Capture the cell that displays the provided text and extract its [X, Y] central coordinate. 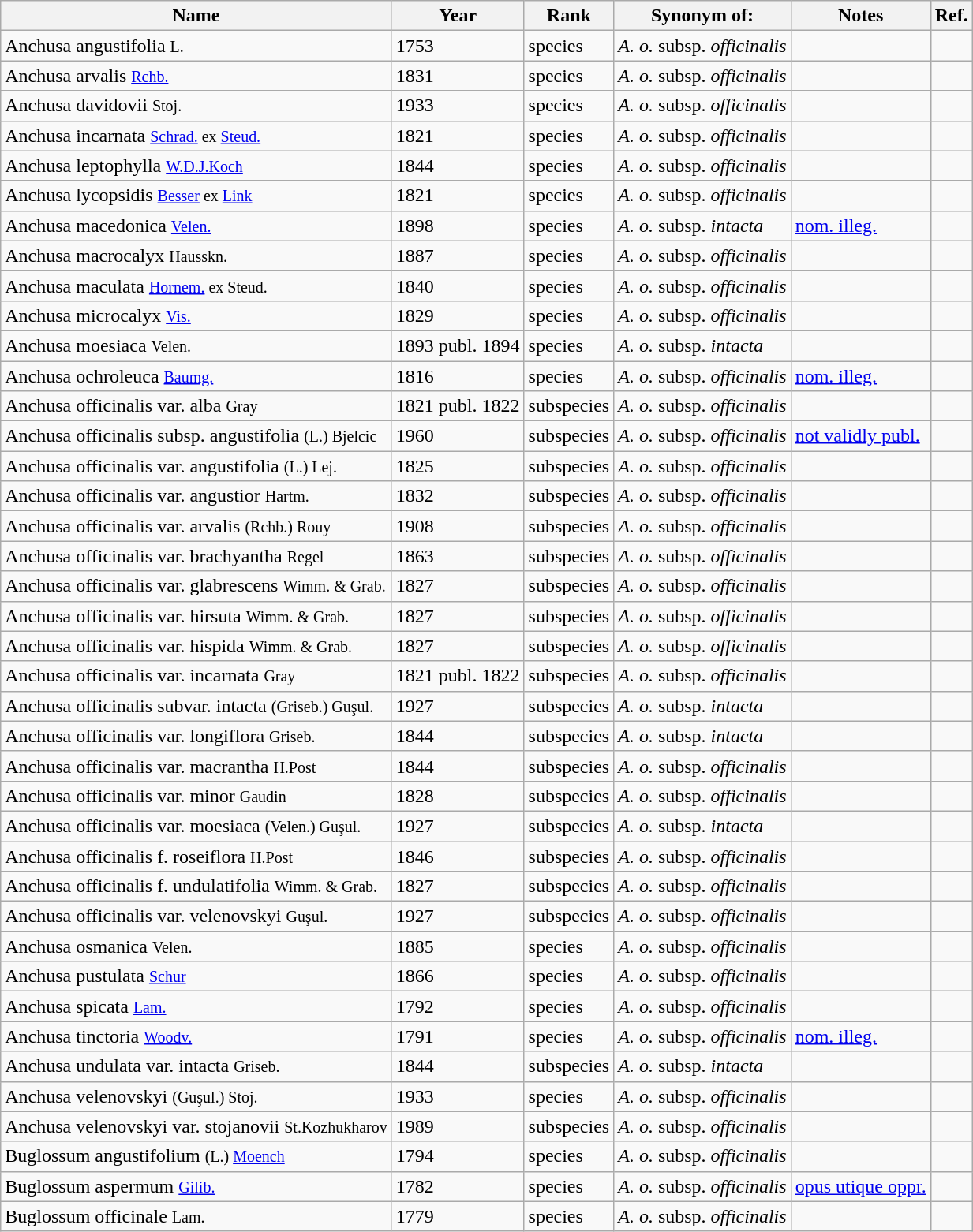
Anchusa moesiaca Velen. [196, 345]
1846 [458, 856]
Anchusa tinctoria Woodv. [196, 1036]
1791 [458, 1036]
Anchusa officinalis f. undulatifolia Wimm. & Grab. [196, 887]
Anchusa lycopsidis Besser ex Link [196, 196]
1782 [458, 1186]
1840 [458, 286]
not validly publ. [860, 436]
Anchusa macrocalyx Hausskn. [196, 256]
Anchusa osmanica Velen. [196, 946]
Anchusa officinalis var. angustifolia (L.) Lej. [196, 466]
1829 [458, 315]
1831 [458, 76]
Anchusa ochroleuca Baumg. [196, 376]
1898 [458, 226]
Anchusa officinalis var. alba Gray [196, 406]
1893 publ. 1894 [458, 345]
Anchusa officinalis var. brachyantha Regel [196, 556]
Anchusa arvalis Rchb. [196, 76]
Anchusa maculata Hornem. ex Steud. [196, 286]
1779 [458, 1216]
1863 [458, 556]
1960 [458, 436]
1866 [458, 976]
Buglossum angustifolium (L.) Moench [196, 1156]
Anchusa officinalis var. hispida Wimm. & Grab. [196, 646]
Anchusa leptophylla W.D.J.Koch [196, 166]
Anchusa officinalis subsp. angustifolia (L.) Bjelcic [196, 436]
Ref. [952, 16]
1832 [458, 496]
1885 [458, 946]
Buglossum aspermum Gilib. [196, 1186]
1908 [458, 526]
Anchusa pustulata Schur [196, 976]
Anchusa officinalis subvar. intacta (Griseb.) Guşul. [196, 706]
Anchusa officinalis var. moesiaca (Velen.) Guşul. [196, 826]
1794 [458, 1156]
opus utique oppr. [860, 1186]
Anchusa officinalis var. hirsuta Wimm. & Grab. [196, 616]
Anchusa velenovskyi var. stojanovii St.Kozhukharov [196, 1126]
Anchusa incarnata Schrad. ex Steud. [196, 136]
Anchusa spicata Lam. [196, 1006]
Anchusa officinalis var. arvalis (Rchb.) Rouy [196, 526]
Synonym of: [702, 16]
Buglossum officinale Lam. [196, 1216]
Anchusa officinalis var. longiflora Griseb. [196, 736]
Anchusa officinalis var. velenovskyi Guşul. [196, 917]
Anchusa officinalis f. roseiflora H.Post [196, 856]
1989 [458, 1126]
Anchusa officinalis var. glabrescens Wimm. & Grab. [196, 586]
Anchusa officinalis var. incarnata Gray [196, 676]
Name [196, 16]
Anchusa officinalis var. minor Gaudin [196, 796]
1825 [458, 466]
Anchusa officinalis var. macrantha H.Post [196, 766]
Rank [569, 16]
1792 [458, 1006]
1828 [458, 796]
Anchusa davidovii Stoj. [196, 106]
Anchusa officinalis var. angustior Hartm. [196, 496]
1816 [458, 376]
1887 [458, 256]
Anchusa velenovskyi (Guşul.) Stoj. [196, 1096]
Anchusa microcalyx Vis. [196, 315]
Notes [860, 16]
Anchusa undulata var. intacta Griseb. [196, 1066]
Year [458, 16]
Anchusa macedonica Velen. [196, 226]
1753 [458, 46]
Anchusa angustifolia L. [196, 46]
